Detect which cell encompasses the target text, then output its [X, Y] center coordinate. 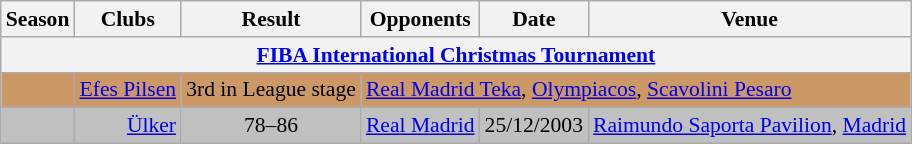
Opponents [420, 19]
78–86 [271, 126]
3rd in League stage [271, 90]
Result [271, 19]
Raimundo Saporta Pavilion, Madrid [750, 126]
Efes Pilsen [128, 90]
Real Madrid [420, 126]
Date [534, 19]
Clubs [128, 19]
Ülker [128, 126]
Real Madrid Teka, Olympiacos, Scavolini Pesaro [636, 90]
25/12/2003 [534, 126]
FIBA International Christmas Tournament [456, 55]
Venue [750, 19]
Season [38, 19]
